Return the [x, y] coordinate for the center point of the cell that contains the specified text.  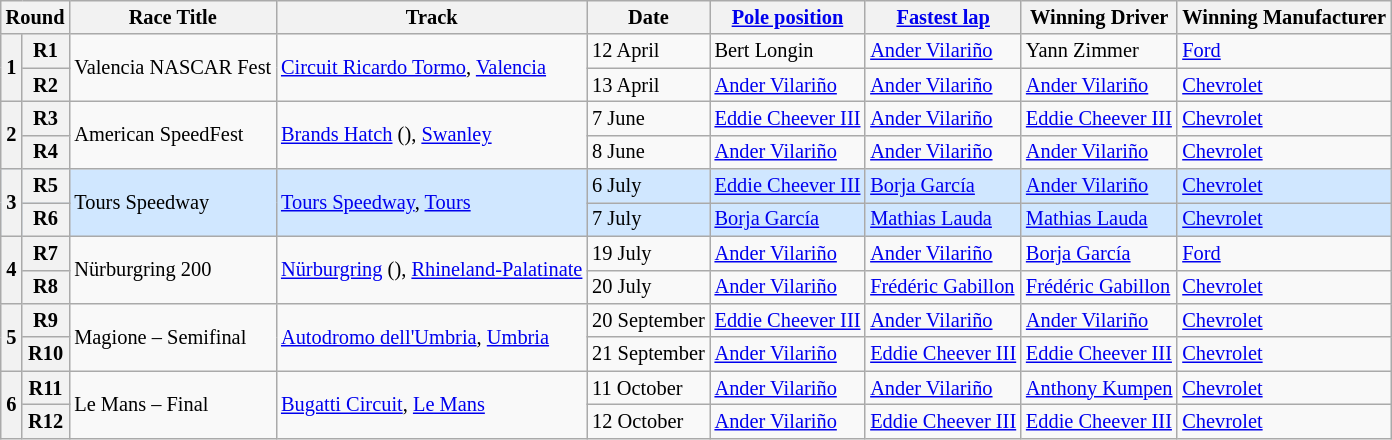
Fastest lap [943, 17]
Bugatti Circuit, Le Mans [432, 404]
13 April [648, 85]
20 September [648, 320]
R12 [46, 421]
R11 [46, 388]
Track [432, 17]
Nürburgring (), Rhineland-Palatinate [432, 270]
Date [648, 17]
Anthony Kumpen [1099, 388]
R4 [46, 152]
19 July [648, 253]
Tours Speedway [172, 202]
R2 [46, 85]
R7 [46, 253]
R1 [46, 51]
8 June [648, 152]
R10 [46, 354]
Bert Longin [788, 51]
5 [12, 336]
Brands Hatch (), Swanley [432, 134]
Yann Zimmer [1099, 51]
R5 [46, 186]
4 [12, 270]
6 July [648, 186]
Winning Manufacturer [1284, 17]
Race Title [172, 17]
20 July [648, 287]
Winning Driver [1099, 17]
Nürburgring 200 [172, 270]
2 [12, 134]
R6 [46, 219]
Pole position [788, 17]
Autodromo dell'Umbria, Umbria [432, 336]
Round [36, 17]
Circuit Ricardo Tormo, Valencia [432, 68]
R9 [46, 320]
Tours Speedway, Tours [432, 202]
6 [12, 404]
R3 [46, 118]
7 July [648, 219]
Valencia NASCAR Fest [172, 68]
American SpeedFest [172, 134]
21 September [648, 354]
Le Mans – Final [172, 404]
Magione – Semifinal [172, 336]
11 October [648, 388]
12 October [648, 421]
1 [12, 68]
R8 [46, 287]
7 June [648, 118]
12 April [648, 51]
3 [12, 202]
